Locate the cell with the specified text and output its [X, Y] center coordinate. 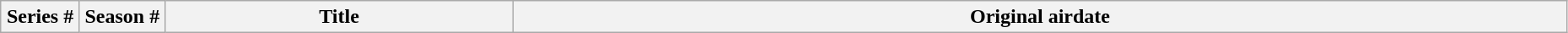
Season # [121, 17]
Series # [40, 17]
Title [339, 17]
Original airdate [1041, 17]
